Detect which cell encompasses the target text, then output its [X, Y] center coordinate. 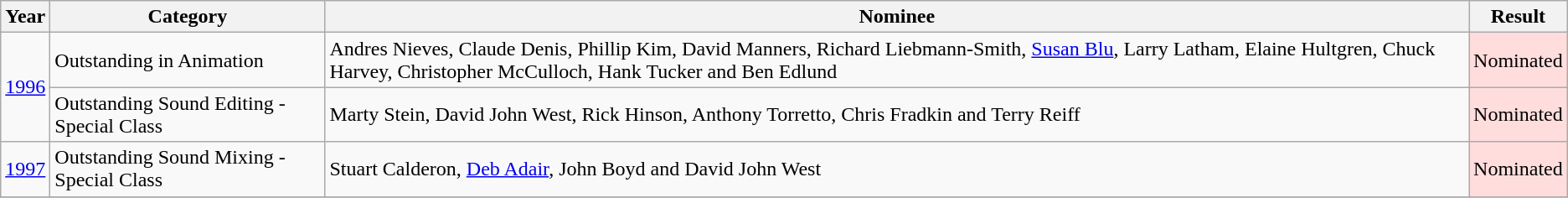
Nominee [897, 17]
Result [1519, 17]
Year [25, 17]
1996 [25, 87]
Outstanding Sound Editing - Special Class [188, 114]
Stuart Calderon, Deb Adair, John Boyd and David John West [897, 169]
Category [188, 17]
Outstanding in Animation [188, 60]
Outstanding Sound Mixing - Special Class [188, 169]
1997 [25, 169]
Marty Stein, David John West, Rick Hinson, Anthony Torretto, Chris Fradkin and Terry Reiff [897, 114]
